From the cell containing the given text, extract its center point as [X, Y] coordinate. 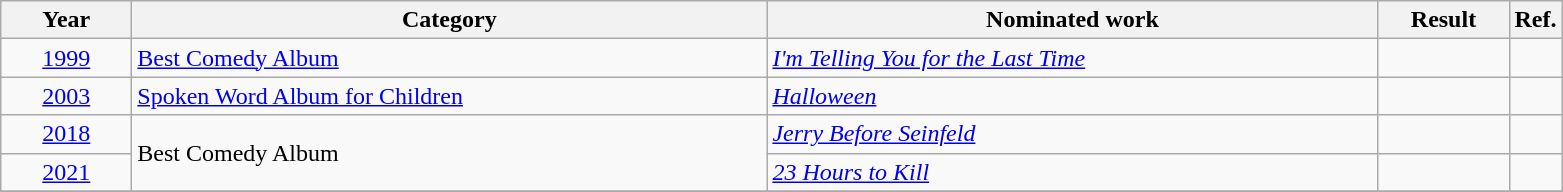
2021 [66, 172]
23 Hours to Kill [1072, 172]
Year [66, 20]
Category [450, 20]
I'm Telling You for the Last Time [1072, 58]
Halloween [1072, 96]
1999 [66, 58]
2003 [66, 96]
Ref. [1536, 20]
Result [1444, 20]
Jerry Before Seinfeld [1072, 134]
Nominated work [1072, 20]
Spoken Word Album for Children [450, 96]
2018 [66, 134]
